Determine the (X, Y) coordinate at the center of the cell enclosing the given text.  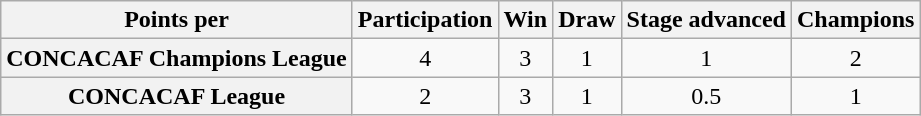
Win (526, 20)
Points per (177, 20)
Stage advanced (706, 20)
CONCACAF League (177, 96)
CONCACAF Champions League (177, 58)
0.5 (706, 96)
Participation (425, 20)
Draw (587, 20)
4 (425, 58)
Champions (855, 20)
